Detect which cell encompasses the target text, then output its [x, y] center coordinate. 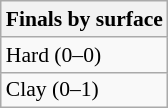
Clay (0–1) [84, 90]
Hard (0–0) [84, 55]
Finals by surface [84, 19]
